Provide the [x, y] coordinate of the cell's center where the given text is located.  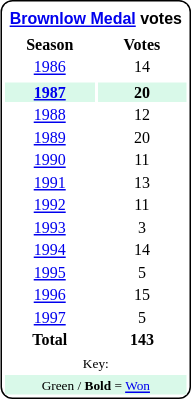
1992 [50, 205]
1997 [50, 318]
1990 [50, 160]
Brownlow Medal votes [96, 18]
Total [50, 340]
13 [142, 182]
1993 [50, 228]
1989 [50, 138]
1995 [50, 272]
3 [142, 228]
1986 [50, 67]
1996 [50, 295]
1987 [50, 92]
1994 [50, 250]
1988 [50, 115]
12 [142, 115]
Key: [96, 362]
143 [142, 340]
Votes [142, 44]
Green / Bold = Won [96, 385]
Season [50, 44]
15 [142, 295]
1991 [50, 182]
